For the text-containing cell, return its midpoint in [X, Y] coordinate format. 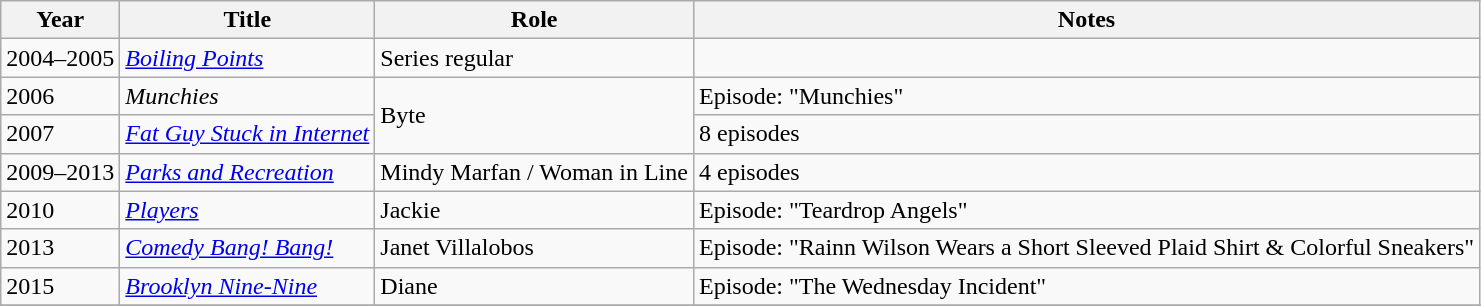
Episode: "Rainn Wilson Wears a Short Sleeved Plaid Shirt & Colorful Sneakers" [1086, 248]
2010 [60, 210]
Mindy Marfan / Woman in Line [534, 172]
Series regular [534, 58]
8 episodes [1086, 134]
2006 [60, 96]
Year [60, 20]
Episode: "The Wednesday Incident" [1086, 286]
2007 [60, 134]
Notes [1086, 20]
Players [248, 210]
Episode: "Teardrop Angels" [1086, 210]
Episode: "Munchies" [1086, 96]
Munchies [248, 96]
2009–2013 [60, 172]
Title [248, 20]
Brooklyn Nine-Nine [248, 286]
2013 [60, 248]
2015 [60, 286]
Role [534, 20]
Jackie [534, 210]
4 episodes [1086, 172]
Byte [534, 115]
2004–2005 [60, 58]
Parks and Recreation [248, 172]
Boiling Points [248, 58]
Diane [534, 286]
Fat Guy Stuck in Internet [248, 134]
Comedy Bang! Bang! [248, 248]
Janet Villalobos [534, 248]
